For the text-containing cell, return its midpoint in [X, Y] coordinate format. 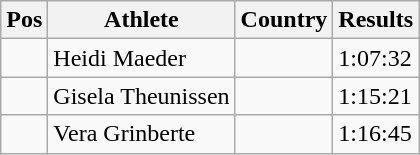
Vera Grinberte [142, 134]
Pos [24, 20]
1:16:45 [376, 134]
1:07:32 [376, 58]
Heidi Maeder [142, 58]
Athlete [142, 20]
Gisela Theunissen [142, 96]
Results [376, 20]
1:15:21 [376, 96]
Country [284, 20]
